Output the [x, y] coordinate of the center of the cell containing the given text.  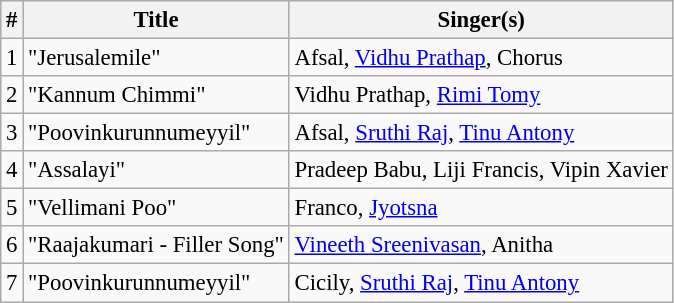
"Raajakumari - Filler Song" [156, 245]
4 [12, 170]
Afsal, Vidhu Prathap, Chorus [481, 58]
1 [12, 58]
7 [12, 283]
"Jerusalemile" [156, 58]
5 [12, 208]
"Kannum Chimmi" [156, 95]
Pradeep Babu, Liji Francis, Vipin Xavier [481, 170]
Vineeth Sreenivasan, Anitha [481, 245]
Franco, Jyotsna [481, 208]
Title [156, 20]
Afsal, Sruthi Raj, Tinu Antony [481, 133]
"Vellimani Poo" [156, 208]
"Assalayi" [156, 170]
Vidhu Prathap, Rimi Tomy [481, 95]
Cicily, Sruthi Raj, Tinu Antony [481, 283]
Singer(s) [481, 20]
2 [12, 95]
# [12, 20]
3 [12, 133]
6 [12, 245]
